Scan for the cell matching the given text and deliver its [X, Y] coordinate at center. 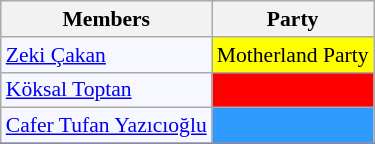
Party [293, 19]
Zeki Çakan [106, 55]
Members [106, 19]
Köksal Toptan [106, 90]
Cafer Tufan Yazıcıoğlu [106, 126]
Motherland Party [293, 55]
